Pinpoint the cell where the given text exists, returning its [X, Y] midpoint coordinate. 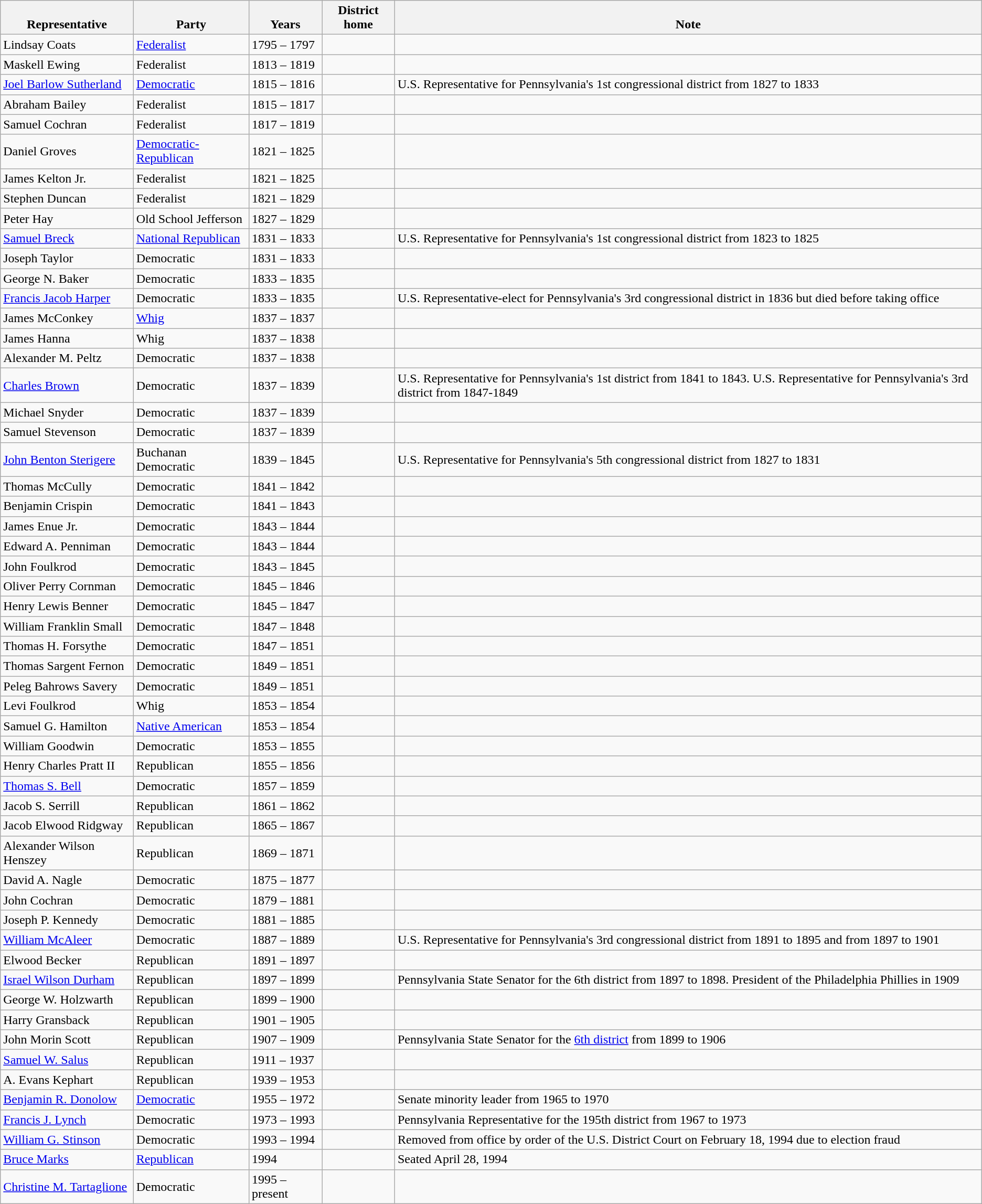
U.S. Representative for Pennsylvania's 1st district from 1841 to 1843. U.S. Representative for Pennsylvania's 3rd district from 1847-1849 [688, 385]
Levi Foulkrod [67, 706]
1994 [285, 1159]
U.S. Representative for Pennsylvania's 3rd congressional district from 1891 to 1895 and from 1897 to 1901 [688, 940]
1897 – 1899 [285, 980]
1815 – 1817 [285, 104]
1839 – 1845 [285, 460]
1843 – 1845 [285, 566]
1853 – 1855 [285, 746]
David A. Nagle [67, 880]
Maskell Ewing [67, 65]
Charles Brown [67, 385]
U.S. Representative for Pennsylvania's 5th congressional district from 1827 to 1831 [688, 460]
Senate minority leader from 1965 to 1970 [688, 1100]
William G. Stinson [67, 1139]
Peter Hay [67, 218]
Joseph Taylor [67, 258]
John Morin Scott [67, 1040]
William Goodwin [67, 746]
1845 – 1847 [285, 606]
1847 – 1848 [285, 626]
A. Evans Kephart [67, 1080]
Peleg Bahrows Savery [67, 686]
1901 – 1905 [285, 1020]
Pennsylvania State Senator for the 6th district from 1897 to 1898. President of the Philadelphia Phillies in 1909 [688, 980]
Benjamin R. Donolow [67, 1100]
Michael Snyder [67, 412]
William Franklin Small [67, 626]
Abraham Bailey [67, 104]
1973 – 1993 [285, 1120]
Francis Jacob Harper [67, 299]
U.S. Representative for Pennsylvania's 1st congressional district from 1827 to 1833 [688, 84]
Representative [67, 18]
Alexander M. Peltz [67, 358]
Oliver Perry Cornman [67, 586]
Buchanan Democratic [191, 460]
Henry Lewis Benner [67, 606]
1827 – 1829 [285, 218]
1993 – 1994 [285, 1139]
Daniel Groves [67, 151]
John Benton Sterigere [67, 460]
Seated April 28, 1994 [688, 1159]
1995 – present [285, 1187]
1865 – 1867 [285, 826]
Thomas S. Bell [67, 786]
1869 – 1871 [285, 853]
1887 – 1889 [285, 940]
Alexander Wilson Henszey [67, 853]
1817 – 1819 [285, 124]
Note [688, 18]
Henry Charles Pratt II [67, 766]
1855 – 1856 [285, 766]
Native American [191, 726]
1875 – 1877 [285, 880]
Democratic-Republican [191, 151]
James McConkey [67, 318]
1841 – 1843 [285, 506]
1911 – 1937 [285, 1060]
1881 – 1885 [285, 920]
John Cochran [67, 900]
National Republican [191, 238]
Thomas Sargent Fernon [67, 666]
1845 – 1846 [285, 586]
1891 – 1897 [285, 960]
James Hanna [67, 338]
Bruce Marks [67, 1159]
James Kelton Jr. [67, 178]
1795 – 1797 [285, 45]
Harry Gransback [67, 1020]
1847 – 1851 [285, 646]
Thomas H. Forsythe [67, 646]
1899 – 1900 [285, 1000]
1841 – 1842 [285, 486]
Removed from office by order of the U.S. District Court on February 18, 1994 due to election fraud [688, 1139]
James Enue Jr. [67, 526]
Benjamin Crispin [67, 506]
1821 – 1829 [285, 198]
Joel Barlow Sutherland [67, 84]
Francis J. Lynch [67, 1120]
Jacob S. Serrill [67, 806]
Elwood Becker [67, 960]
1955 – 1972 [285, 1100]
Samuel Cochran [67, 124]
Samuel Stevenson [67, 432]
1939 – 1953 [285, 1080]
Old School Jefferson [191, 218]
George W. Holzwarth [67, 1000]
Years [285, 18]
U.S. Representative for Pennsylvania's 1st congressional district from 1823 to 1825 [688, 238]
1813 – 1819 [285, 65]
1861 – 1862 [285, 806]
Joseph P. Kennedy [67, 920]
Israel Wilson Durham [67, 980]
George N. Baker [67, 279]
Samuel W. Salus [67, 1060]
1907 – 1909 [285, 1040]
1837 – 1837 [285, 318]
1815 – 1816 [285, 84]
1857 – 1859 [285, 786]
Pennsylvania Representative for the 195th district from 1967 to 1973 [688, 1120]
Thomas McCully [67, 486]
John Foulkrod [67, 566]
William McAleer [67, 940]
District home [359, 18]
1879 – 1881 [285, 900]
Samuel Breck [67, 238]
Lindsay Coats [67, 45]
Christine M. Tartaglione [67, 1187]
Jacob Elwood Ridgway [67, 826]
U.S. Representative-elect for Pennsylvania's 3rd congressional district in 1836 but died before taking office [688, 299]
Party [191, 18]
Samuel G. Hamilton [67, 726]
Edward A. Penniman [67, 546]
Pennsylvania State Senator for the 6th district from 1899 to 1906 [688, 1040]
Stephen Duncan [67, 198]
